Find where the given text appears and provide that cell's center as (X, Y) coordinate. 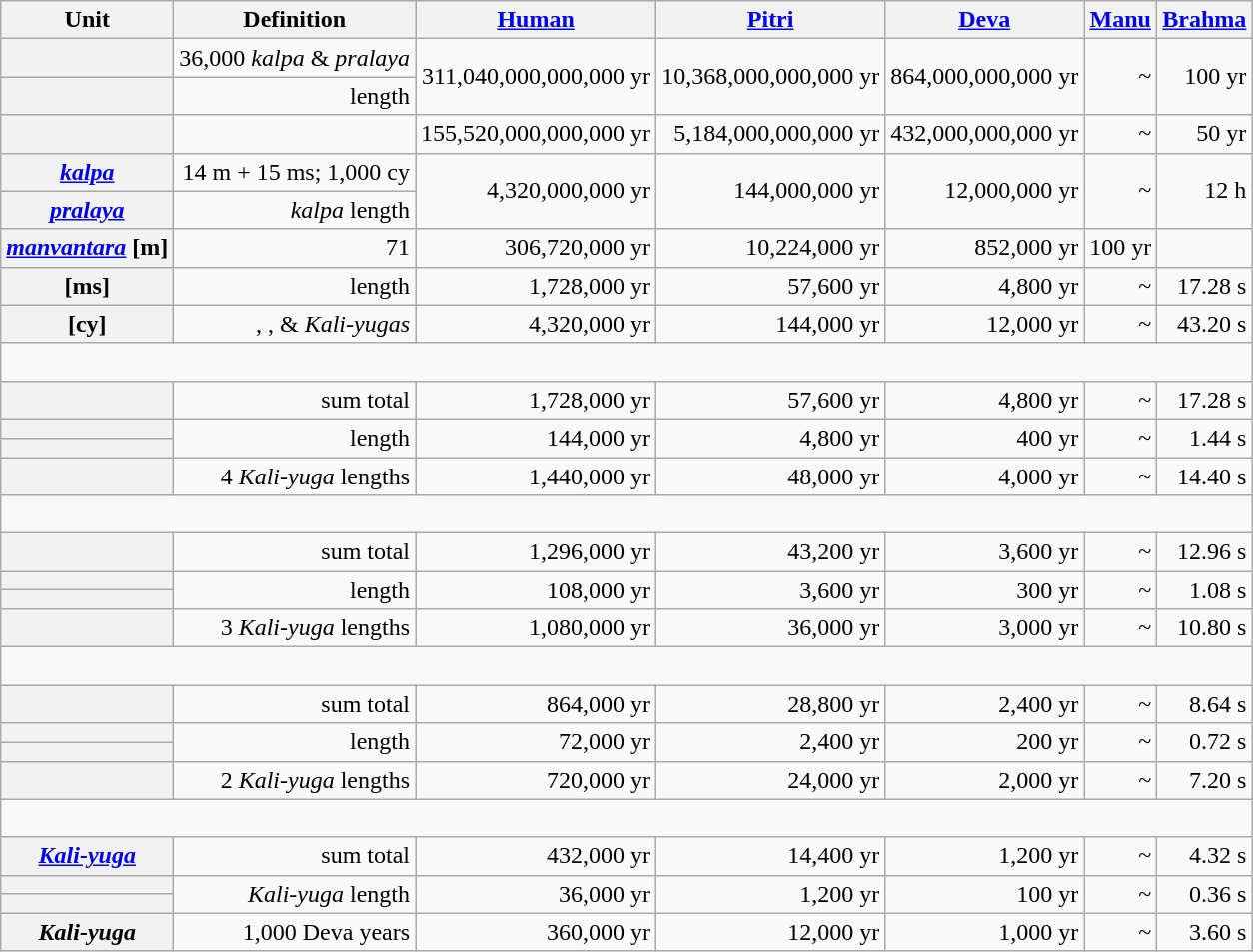
50 yr (1205, 134)
1,080,000 yr (536, 628)
pralaya (88, 210)
Deva (985, 20)
4.32 s (1205, 856)
3.60 s (1205, 932)
, , & Kali-yugas (295, 324)
5,184,000,000,000 yr (771, 134)
24,000 yr (771, 780)
[ms] (88, 286)
4,000 yr (985, 476)
3,000 yr (985, 628)
1.08 s (1205, 590)
864,000,000,000 yr (985, 77)
0.36 s (1205, 894)
864,000 yr (536, 704)
10,224,000 yr (771, 248)
43.20 s (1205, 324)
4,320,000 yr (536, 324)
Unit (88, 20)
4 Kali-yuga lengths (295, 476)
48,000 yr (771, 476)
306,720,000 yr (536, 248)
300 yr (985, 590)
8.64 s (1205, 704)
360,000 yr (536, 932)
2,000 yr (985, 780)
10.80 s (1205, 628)
[cy] (88, 324)
Definition (295, 20)
28,800 yr (771, 704)
Brahma (1205, 20)
Human (536, 20)
14,400 yr (771, 856)
12 h (1205, 191)
14.40 s (1205, 476)
1,440,000 yr (536, 476)
2 Kali-yuga lengths (295, 780)
720,000 yr (536, 780)
12,000,000 yr (985, 191)
432,000 yr (536, 856)
400 yr (985, 438)
852,000 yr (985, 248)
432,000,000,000 yr (985, 134)
144,000,000 yr (771, 191)
155,520,000,000,000 yr (536, 134)
Manu (1121, 20)
Kali-yuga length (295, 894)
4,320,000,000 yr (536, 191)
1,000 Deva years (295, 932)
kalpa length (295, 210)
14 m + 15 ms; 1,000 cy (295, 172)
Pitri (771, 20)
0.72 s (1205, 742)
200 yr (985, 742)
1.44 s (1205, 438)
7.20 s (1205, 780)
1,296,000 yr (536, 552)
3 Kali-yuga lengths (295, 628)
36,000 kalpa & pralaya (295, 58)
12.96 s (1205, 552)
1,000 yr (985, 932)
72,000 yr (536, 742)
311,040,000,000,000 yr (536, 77)
108,000 yr (536, 590)
43,200 yr (771, 552)
kalpa (88, 172)
10,368,000,000,000 yr (771, 77)
71 (295, 248)
manvantara [m] (88, 248)
